Determine the [X, Y] coordinate at the center of the cell enclosing the given text.  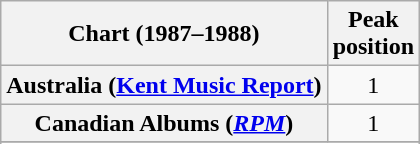
Chart (1987–1988) [164, 34]
Australia (Kent Music Report) [164, 85]
Canadian Albums (RPM) [164, 123]
Peakposition [373, 34]
